For the text-containing cell, return its midpoint in (x, y) coordinate format. 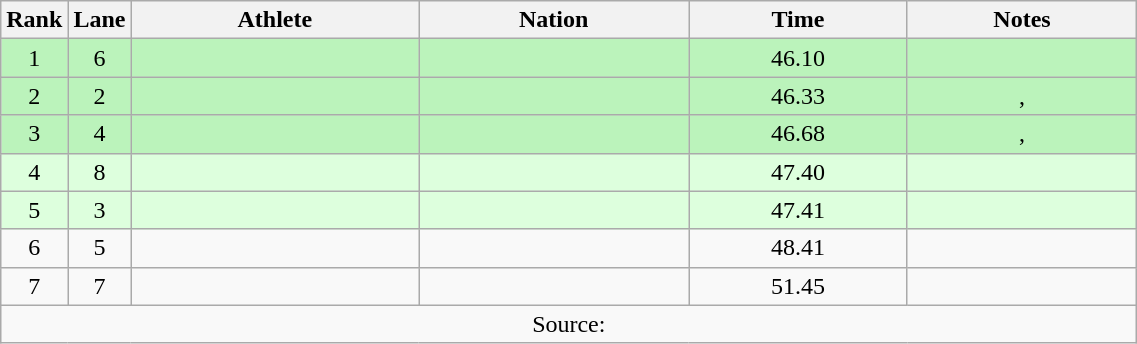
Nation (554, 20)
1 (34, 58)
46.68 (798, 134)
Rank (34, 20)
46.10 (798, 58)
47.40 (798, 172)
Athlete (275, 20)
48.41 (798, 248)
Source: (569, 324)
Time (798, 20)
46.33 (798, 96)
8 (100, 172)
51.45 (798, 286)
Notes (1022, 20)
47.41 (798, 210)
Lane (100, 20)
